Capture the cell that displays the provided text and extract its [X, Y] central coordinate. 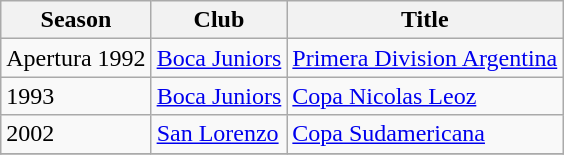
Season [76, 20]
Copa Nicolas Leoz [425, 96]
Title [425, 20]
Apertura 1992 [76, 58]
San Lorenzo [219, 134]
Primera Division Argentina [425, 58]
1993 [76, 96]
Club [219, 20]
2002 [76, 134]
Copa Sudamericana [425, 134]
